Determine the [x, y] coordinate at the center of the cell enclosing the given text.  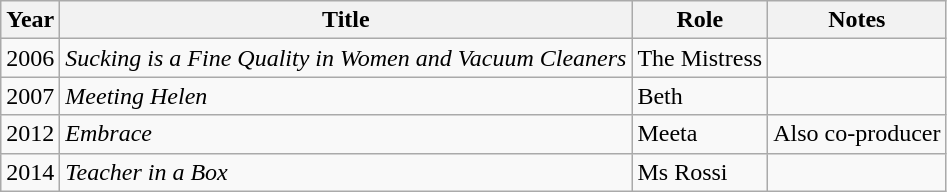
Also co-producer [857, 134]
Title [346, 20]
Sucking is a Fine Quality in Women and Vacuum Cleaners [346, 58]
Notes [857, 20]
Meeting Helen [346, 96]
Beth [700, 96]
Teacher in a Box [346, 172]
Year [30, 20]
Role [700, 20]
Embrace [346, 134]
2006 [30, 58]
Meeta [700, 134]
The Mistress [700, 58]
2012 [30, 134]
2007 [30, 96]
Ms Rossi [700, 172]
2014 [30, 172]
